Detect which cell encompasses the target text, then output its [X, Y] center coordinate. 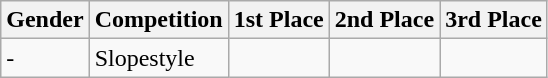
Gender [45, 20]
Competition [158, 20]
1st Place [278, 20]
2nd Place [384, 20]
- [45, 58]
3rd Place [494, 20]
Slopestyle [158, 58]
